Detect which cell encompasses the target text, then output its [X, Y] center coordinate. 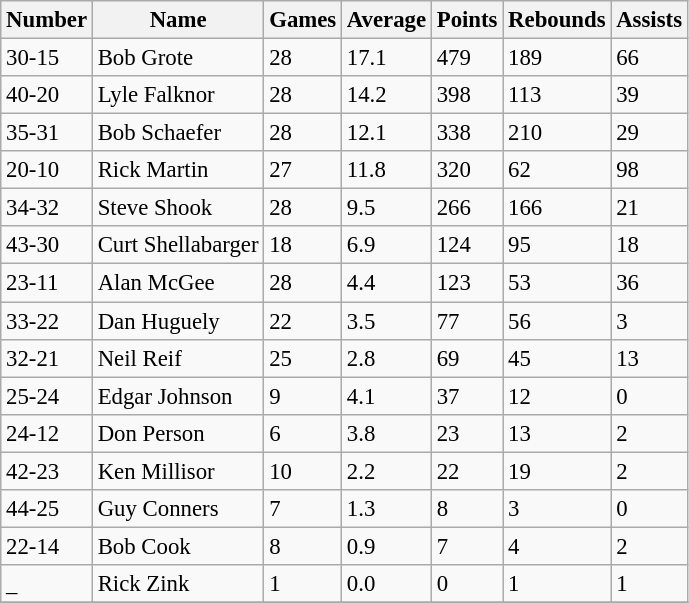
Curt Shellabarger [178, 245]
6.9 [387, 245]
56 [557, 321]
Name [178, 20]
266 [466, 208]
36 [649, 283]
Edgar Johnson [178, 396]
Rebounds [557, 20]
Bob Cook [178, 546]
22-14 [47, 546]
37 [466, 396]
Assists [649, 20]
44-25 [47, 509]
479 [466, 58]
1.3 [387, 509]
189 [557, 58]
9.5 [387, 208]
43-30 [47, 245]
39 [649, 95]
Bob Grote [178, 58]
21 [649, 208]
33-22 [47, 321]
338 [466, 133]
4.4 [387, 283]
Rick Zink [178, 584]
Dan Huguely [178, 321]
2.2 [387, 471]
166 [557, 208]
34-32 [47, 208]
77 [466, 321]
398 [466, 95]
2.8 [387, 358]
30-15 [47, 58]
Rick Martin [178, 170]
25 [303, 358]
4.1 [387, 396]
320 [466, 170]
124 [466, 245]
69 [466, 358]
32-21 [47, 358]
6 [303, 433]
Neil Reif [178, 358]
113 [557, 95]
Average [387, 20]
3.5 [387, 321]
12.1 [387, 133]
23 [466, 433]
Bob Schaefer [178, 133]
0.9 [387, 546]
24-12 [47, 433]
Alan McGee [178, 283]
19 [557, 471]
Number [47, 20]
Ken Millisor [178, 471]
66 [649, 58]
12 [557, 396]
Points [466, 20]
17.1 [387, 58]
210 [557, 133]
Games [303, 20]
62 [557, 170]
20-10 [47, 170]
123 [466, 283]
_ [47, 584]
3.8 [387, 433]
9 [303, 396]
40-20 [47, 95]
11.8 [387, 170]
23-11 [47, 283]
27 [303, 170]
0.0 [387, 584]
29 [649, 133]
25-24 [47, 396]
35-31 [47, 133]
4 [557, 546]
42-23 [47, 471]
Steve Shook [178, 208]
45 [557, 358]
98 [649, 170]
14.2 [387, 95]
Don Person [178, 433]
10 [303, 471]
95 [557, 245]
Lyle Falknor [178, 95]
Guy Conners [178, 509]
53 [557, 283]
